Search for the cell housing the specified text and yield its (X, Y) center coordinate. 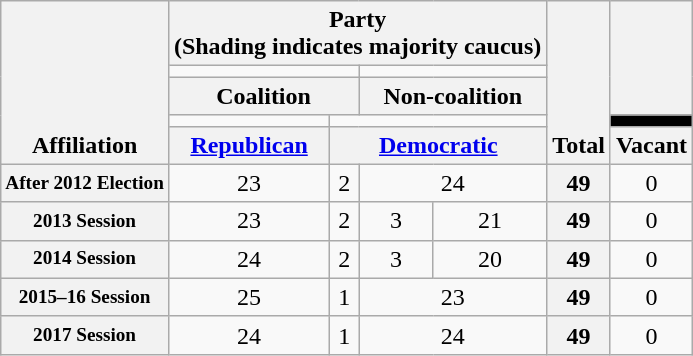
2015–16 Session (85, 297)
Non-coalition (453, 96)
Democratic (438, 145)
2013 Session (85, 221)
20 (490, 259)
Party (Shading indicates majority caucus) (357, 34)
Total (579, 82)
Republican (248, 145)
2017 Session (85, 335)
Coalition (263, 96)
2014 Session (85, 259)
Vacant (651, 145)
25 (248, 297)
After 2012 Election (85, 183)
21 (490, 221)
Affiliation (85, 82)
